Provide the [X, Y] coordinate of the cell's center where the given text is located.  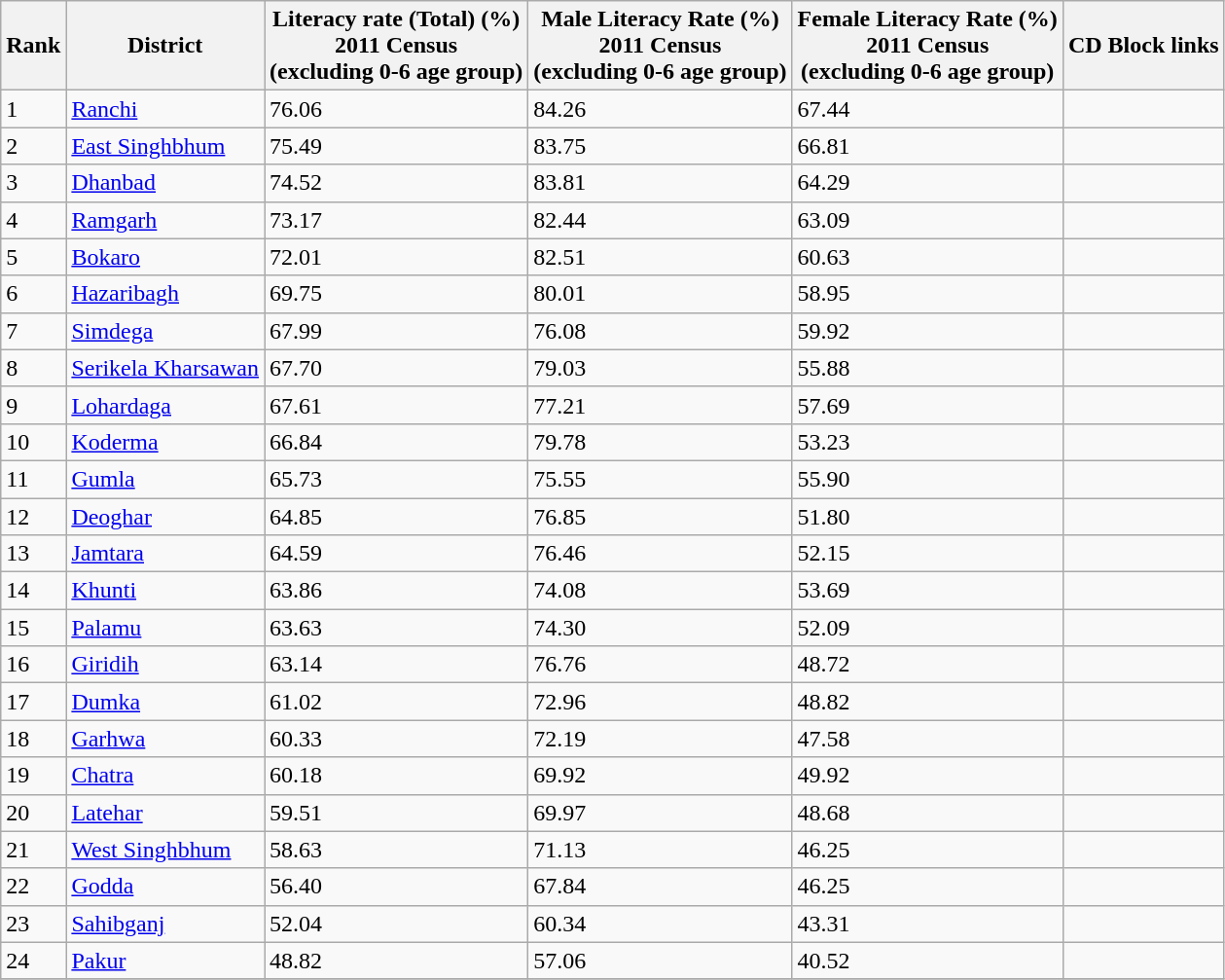
73.17 [397, 220]
75.55 [660, 479]
75.49 [397, 146]
48.72 [927, 665]
Serikela Kharsawan [165, 368]
Simdega [165, 331]
Pakur [165, 961]
Palamu [165, 628]
6 [33, 294]
Gumla [165, 479]
69.75 [397, 294]
83.81 [660, 183]
60.34 [660, 924]
58.63 [397, 850]
Deoghar [165, 517]
16 [33, 665]
76.08 [660, 331]
51.80 [927, 517]
48.68 [927, 813]
76.85 [660, 517]
Literacy rate (Total) (%) 2011 Census (excluding 0-6 age group) [397, 46]
55.90 [927, 479]
57.69 [927, 405]
67.44 [927, 109]
9 [33, 405]
77.21 [660, 405]
53.23 [927, 442]
11 [33, 479]
3 [33, 183]
72.01 [397, 257]
47.58 [927, 739]
Bokaro [165, 257]
59.92 [927, 331]
67.84 [660, 887]
Dumka [165, 702]
76.46 [660, 554]
20 [33, 813]
Jamtara [165, 554]
40.52 [927, 961]
69.97 [660, 813]
74.30 [660, 628]
Ranchi [165, 109]
5 [33, 257]
24 [33, 961]
74.08 [660, 591]
18 [33, 739]
60.18 [397, 776]
80.01 [660, 294]
4 [33, 220]
Hazaribagh [165, 294]
21 [33, 850]
19 [33, 776]
72.19 [660, 739]
2 [33, 146]
72.96 [660, 702]
60.63 [927, 257]
Male Literacy Rate (%) 2011 Census (excluding 0-6 age group) [660, 46]
59.51 [397, 813]
Female Literacy Rate (%) 2011 Census (excluding 0-6 age group) [927, 46]
52.09 [927, 628]
Rank [33, 46]
Chatra [165, 776]
60.33 [397, 739]
82.44 [660, 220]
66.81 [927, 146]
1 [33, 109]
76.06 [397, 109]
8 [33, 368]
Latehar [165, 813]
Garhwa [165, 739]
Ramgarh [165, 220]
66.84 [397, 442]
17 [33, 702]
East Singhbhum [165, 146]
67.70 [397, 368]
64.29 [927, 183]
57.06 [660, 961]
84.26 [660, 109]
76.76 [660, 665]
Giridih [165, 665]
52.15 [927, 554]
Koderma [165, 442]
52.04 [397, 924]
12 [33, 517]
56.40 [397, 887]
53.69 [927, 591]
Sahibganj [165, 924]
79.78 [660, 442]
64.59 [397, 554]
49.92 [927, 776]
14 [33, 591]
22 [33, 887]
74.52 [397, 183]
65.73 [397, 479]
District [165, 46]
63.14 [397, 665]
Dhanbad [165, 183]
69.92 [660, 776]
71.13 [660, 850]
13 [33, 554]
10 [33, 442]
63.63 [397, 628]
55.88 [927, 368]
64.85 [397, 517]
Lohardaga [165, 405]
7 [33, 331]
23 [33, 924]
15 [33, 628]
Khunti [165, 591]
63.09 [927, 220]
82.51 [660, 257]
67.61 [397, 405]
43.31 [927, 924]
Godda [165, 887]
63.86 [397, 591]
79.03 [660, 368]
67.99 [397, 331]
61.02 [397, 702]
West Singhbhum [165, 850]
58.95 [927, 294]
CD Block links [1143, 46]
83.75 [660, 146]
